Provide the [x, y] coordinate of the cell's center where the given text is located.  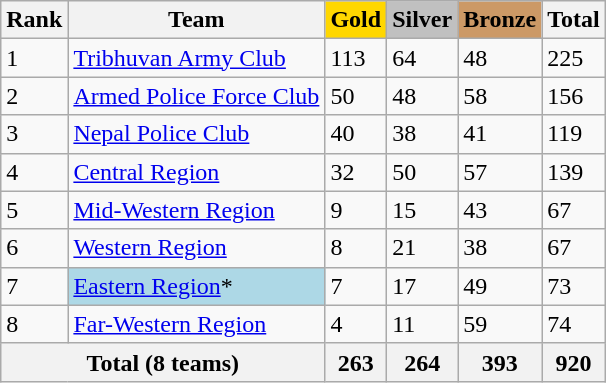
Rank [34, 20]
43 [500, 210]
156 [574, 96]
920 [574, 362]
Team [196, 20]
Central Region [196, 172]
15 [422, 210]
73 [574, 286]
113 [356, 58]
74 [574, 324]
263 [356, 362]
59 [500, 324]
2 [34, 96]
Tribhuvan Army Club [196, 58]
Mid-Western Region [196, 210]
225 [574, 58]
119 [574, 134]
6 [34, 248]
64 [422, 58]
Total [574, 20]
Bronze [500, 20]
17 [422, 286]
393 [500, 362]
Armed Police Force Club [196, 96]
Far-Western Region [196, 324]
264 [422, 362]
5 [34, 210]
49 [500, 286]
1 [34, 58]
9 [356, 210]
32 [356, 172]
Gold [356, 20]
3 [34, 134]
Silver [422, 20]
Total (8 teams) [163, 362]
Western Region [196, 248]
40 [356, 134]
Nepal Police Club [196, 134]
57 [500, 172]
21 [422, 248]
11 [422, 324]
58 [500, 96]
Eastern Region* [196, 286]
139 [574, 172]
41 [500, 134]
